Return (X, Y) of the center of cell containing provided text 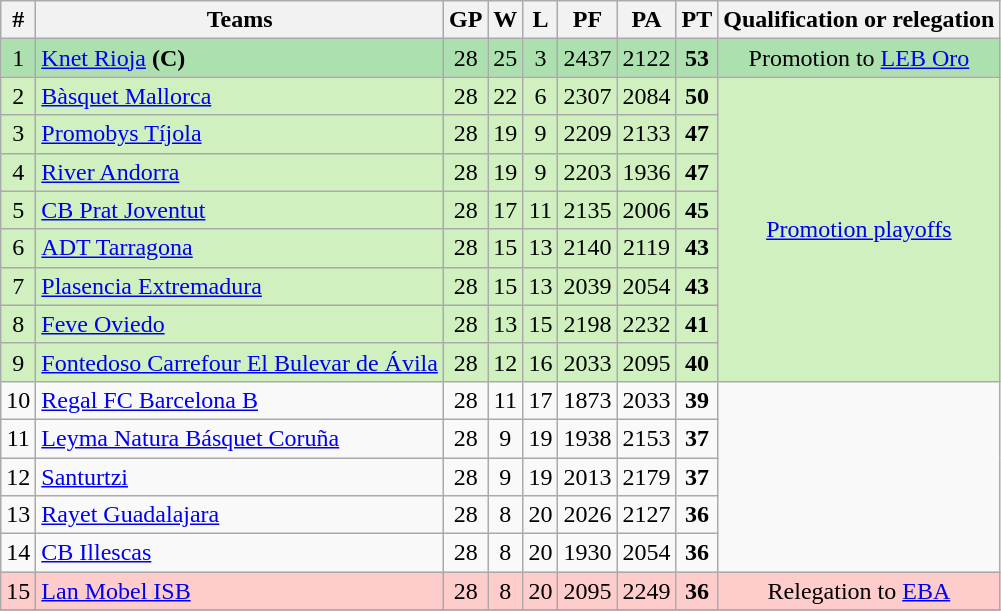
2209 (588, 134)
1938 (588, 438)
GP (465, 20)
CB Illescas (240, 553)
50 (697, 96)
5 (18, 210)
Rayet Guadalajara (240, 515)
2140 (588, 248)
PT (697, 20)
45 (697, 210)
Lan Mobel ISB (240, 591)
2119 (646, 248)
Regal FC Barcelona B (240, 400)
1930 (588, 553)
2437 (588, 58)
Leyma Natura Básquet Coruña (240, 438)
1873 (588, 400)
2153 (646, 438)
2084 (646, 96)
10 (18, 400)
Promotion to LEB Oro (859, 58)
ADT Tarragona (240, 248)
2127 (646, 515)
16 (540, 362)
2 (18, 96)
Feve Oviedo (240, 324)
7 (18, 286)
Knet Rioja (C) (240, 58)
Teams (240, 20)
L (540, 20)
Santurtzi (240, 477)
Bàsquet Mallorca (240, 96)
2307 (588, 96)
1 (18, 58)
2179 (646, 477)
2026 (588, 515)
PA (646, 20)
2232 (646, 324)
Promotion playoffs (859, 229)
Qualification or relegation (859, 20)
Fontedoso Carrefour El Bulevar de Ávila (240, 362)
W (506, 20)
# (18, 20)
39 (697, 400)
2203 (588, 172)
2249 (646, 591)
53 (697, 58)
2122 (646, 58)
25 (506, 58)
2013 (588, 477)
2198 (588, 324)
CB Prat Joventut (240, 210)
PF (588, 20)
41 (697, 324)
4 (18, 172)
1936 (646, 172)
22 (506, 96)
Plasencia Extremadura (240, 286)
2133 (646, 134)
40 (697, 362)
14 (18, 553)
2006 (646, 210)
Promobys Tíjola (240, 134)
River Andorra (240, 172)
Relegation to EBA (859, 591)
2039 (588, 286)
2135 (588, 210)
